Return (X, Y) of the center of cell containing provided text 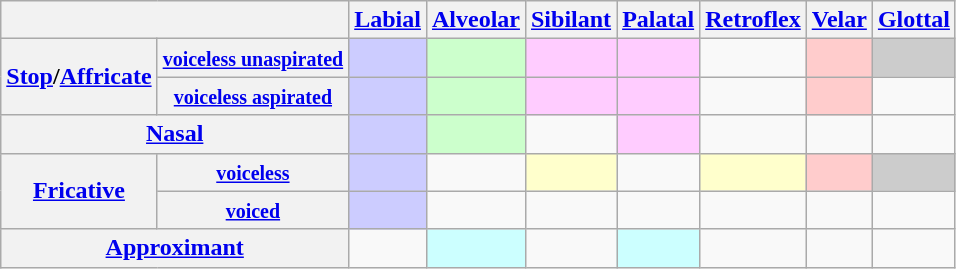
Fricative (79, 191)
Stop/Affricate (79, 77)
Nasal (175, 134)
voiceless aspirated (253, 96)
voiced (253, 210)
Approximant (175, 248)
Retroflex (754, 20)
Velar (839, 20)
Alveolar (476, 20)
Palatal (658, 20)
Glottal (914, 20)
Sibilant (570, 20)
voiceless (253, 172)
Labial (388, 20)
voiceless unaspirated (253, 58)
